Determine the (X, Y) coordinate at the center of the cell enclosing the given text.  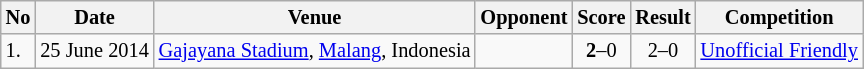
Competition (780, 17)
Result (662, 17)
1. (18, 51)
25 June 2014 (94, 51)
Score (601, 17)
Venue (315, 17)
Opponent (524, 17)
Unofficial Friendly (780, 51)
Gajayana Stadium, Malang, Indonesia (315, 51)
No (18, 17)
Date (94, 17)
